Pinpoint the cell where the given text exists, returning its (X, Y) midpoint coordinate. 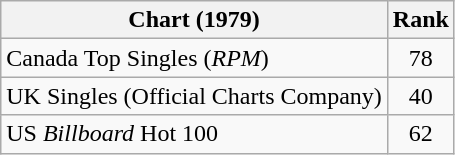
US Billboard Hot 100 (194, 134)
78 (420, 58)
Chart (1979) (194, 20)
40 (420, 96)
Rank (420, 20)
Canada Top Singles (RPM) (194, 58)
62 (420, 134)
UK Singles (Official Charts Company) (194, 96)
